For the text-containing cell, return its midpoint in (X, Y) coordinate format. 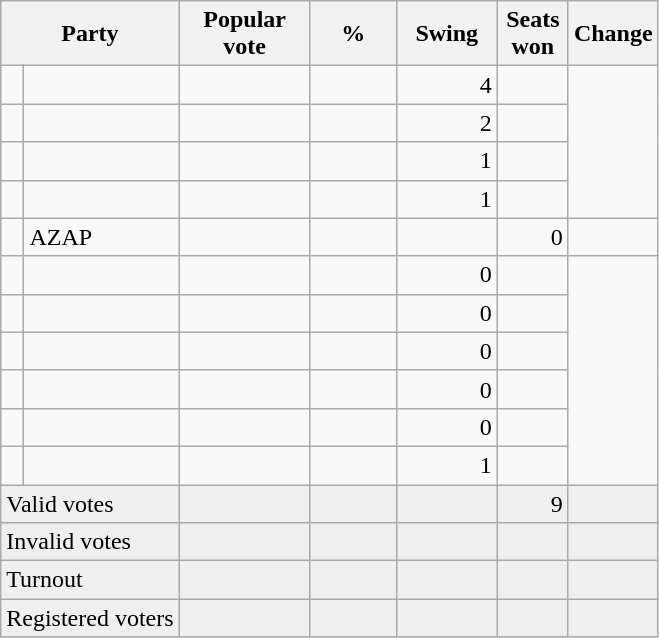
Invalid votes (90, 542)
Change (613, 34)
2 (446, 123)
4 (446, 85)
Party (90, 34)
Turnout (90, 580)
Popular vote (244, 34)
Seatswon (532, 34)
9 (532, 503)
AZAP (102, 237)
Registered voters (90, 618)
% (353, 34)
Swing (446, 34)
Valid votes (90, 503)
